From the cell containing the given text, extract its center point as [X, Y] coordinate. 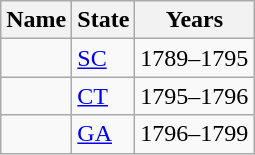
GA [104, 134]
1795–1796 [194, 96]
1789–1795 [194, 58]
Years [194, 20]
CT [104, 96]
SC [104, 58]
1796–1799 [194, 134]
Name [36, 20]
State [104, 20]
